Extract the [x, y] coordinate from the center of the cell holding the provided text.  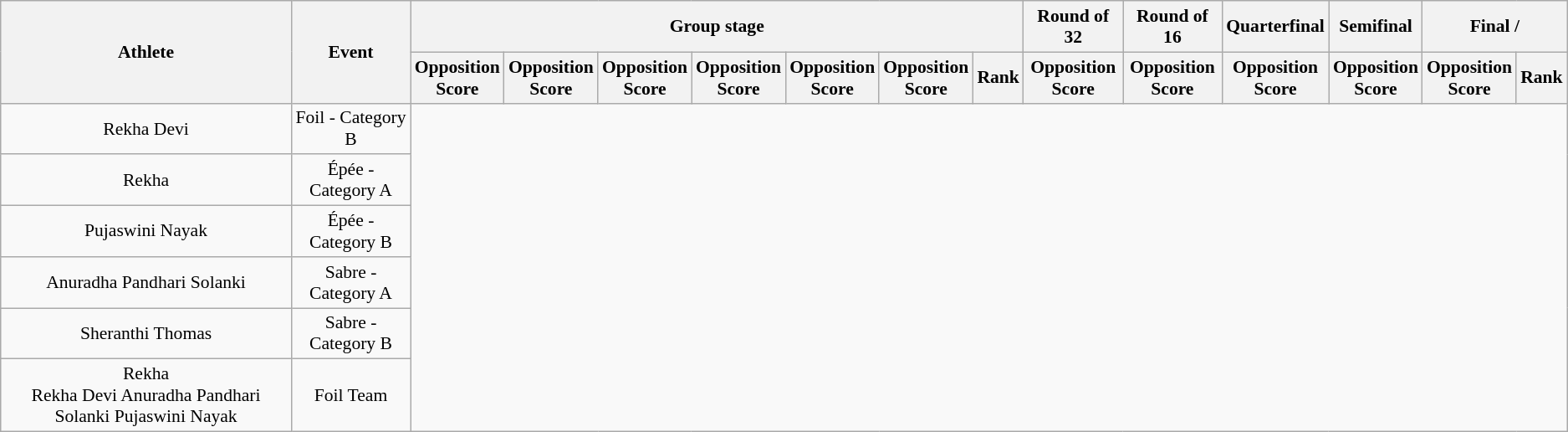
Final / [1495, 27]
RekhaRekha Devi Anuradha Pandhari Solanki Pujaswini Nayak [146, 395]
Foil - Category B [350, 129]
Sabre - Category A [350, 283]
Semifinal [1376, 27]
Athlete [146, 52]
Round of 16 [1172, 27]
Round of 32 [1074, 27]
Event [350, 52]
Épée - Category A [350, 181]
Rekha [146, 181]
Sabre - Category B [350, 333]
Foil Team [350, 395]
Épée - Category B [350, 231]
Anuradha Pandhari Solanki [146, 283]
Rekha Devi [146, 129]
Pujaswini Nayak [146, 231]
Sheranthi Thomas [146, 333]
Quarterfinal [1275, 27]
Group stage [718, 27]
